For the text-containing cell, return its midpoint in (x, y) coordinate format. 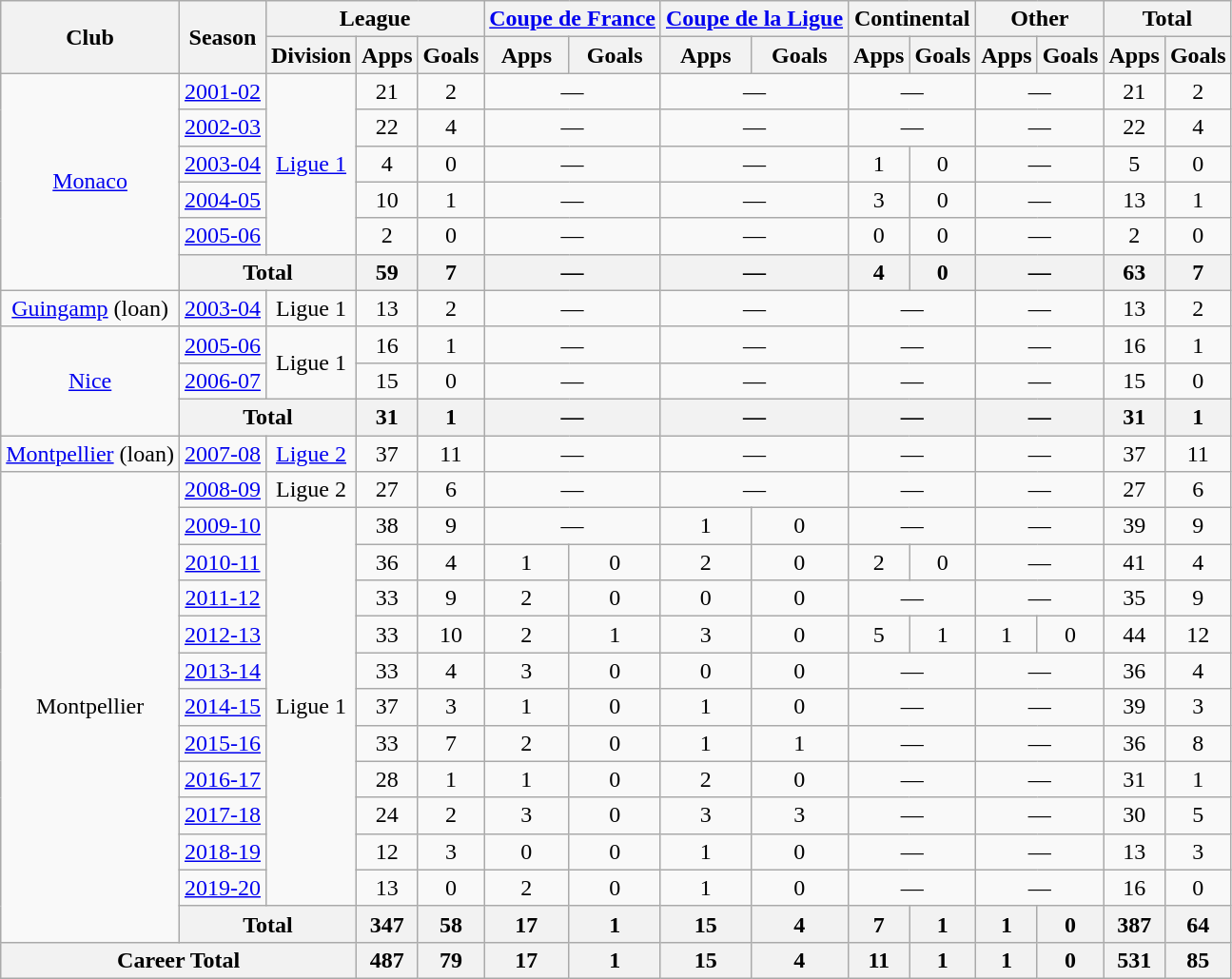
2013-14 (223, 671)
2018-19 (223, 852)
2015-16 (223, 743)
2017-18 (223, 815)
Division (310, 55)
2007-08 (223, 454)
Monaco (90, 182)
2009-10 (223, 526)
79 (451, 960)
Guingamp (loan) (90, 308)
58 (451, 924)
24 (387, 815)
387 (1134, 924)
2014-15 (223, 707)
85 (1198, 960)
Coupe de la Ligue (753, 19)
Continental (912, 19)
38 (387, 526)
Montpellier (90, 708)
63 (1134, 272)
347 (387, 924)
2011-12 (223, 598)
8 (1198, 743)
2002-03 (223, 127)
2008-09 (223, 490)
Montpellier (loan) (90, 454)
2001-02 (223, 91)
2016-17 (223, 779)
35 (1134, 598)
Nice (90, 381)
Club (90, 37)
531 (1134, 960)
30 (1134, 815)
League (375, 19)
487 (387, 960)
28 (387, 779)
44 (1134, 635)
2019-20 (223, 888)
2004-05 (223, 200)
2010-11 (223, 562)
64 (1198, 924)
41 (1134, 562)
2012-13 (223, 635)
Coupe de France (573, 19)
Season (223, 37)
Career Total (179, 960)
2006-07 (223, 381)
Other (1040, 19)
59 (387, 272)
